Capture the cell that displays the provided text and extract its [X, Y] central coordinate. 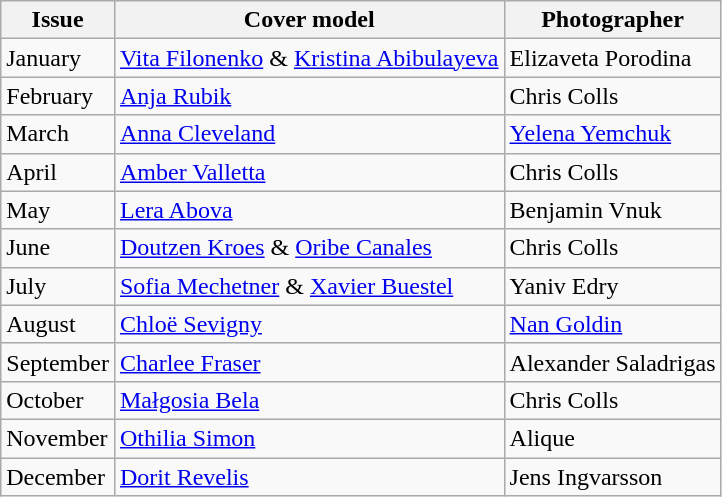
Vita Filonenko & Kristina Abibulayeva [309, 58]
Alique [612, 438]
Alexander Saladrigas [612, 362]
March [58, 134]
April [58, 172]
May [58, 210]
November [58, 438]
August [58, 324]
December [58, 477]
January [58, 58]
Issue [58, 20]
October [58, 400]
Yelena Yemchuk [612, 134]
Lera Abova [309, 210]
Jens Ingvarsson [612, 477]
February [58, 96]
Benjamin Vnuk [612, 210]
Dorit Revelis [309, 477]
Othilia Simon [309, 438]
July [58, 286]
Chloë Sevigny [309, 324]
Photographer [612, 20]
September [58, 362]
Anja Rubik [309, 96]
Cover model [309, 20]
Doutzen Kroes & Oribe Canales [309, 248]
Małgosia Bela [309, 400]
Sofia Mechetner & Xavier Buestel [309, 286]
Elizaveta Porodina [612, 58]
Amber Valletta [309, 172]
June [58, 248]
Anna Cleveland [309, 134]
Nan Goldin [612, 324]
Charlee Fraser [309, 362]
Yaniv Edry [612, 286]
